Locate the cell with the specified text and output its [X, Y] center coordinate. 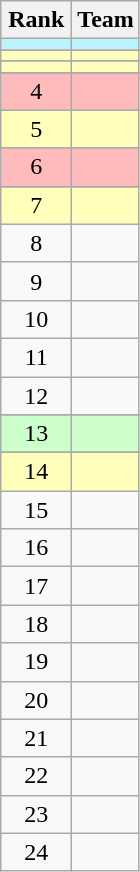
22 [36, 776]
Rank [36, 20]
23 [36, 814]
24 [36, 852]
11 [36, 357]
8 [36, 243]
17 [36, 586]
15 [36, 510]
10 [36, 319]
12 [36, 395]
13 [36, 434]
Team [106, 20]
14 [36, 472]
19 [36, 662]
9 [36, 281]
7 [36, 205]
20 [36, 700]
6 [36, 167]
4 [36, 91]
5 [36, 129]
18 [36, 624]
16 [36, 548]
21 [36, 738]
